Determine the [x, y] coordinate at the center of the cell enclosing the given text.  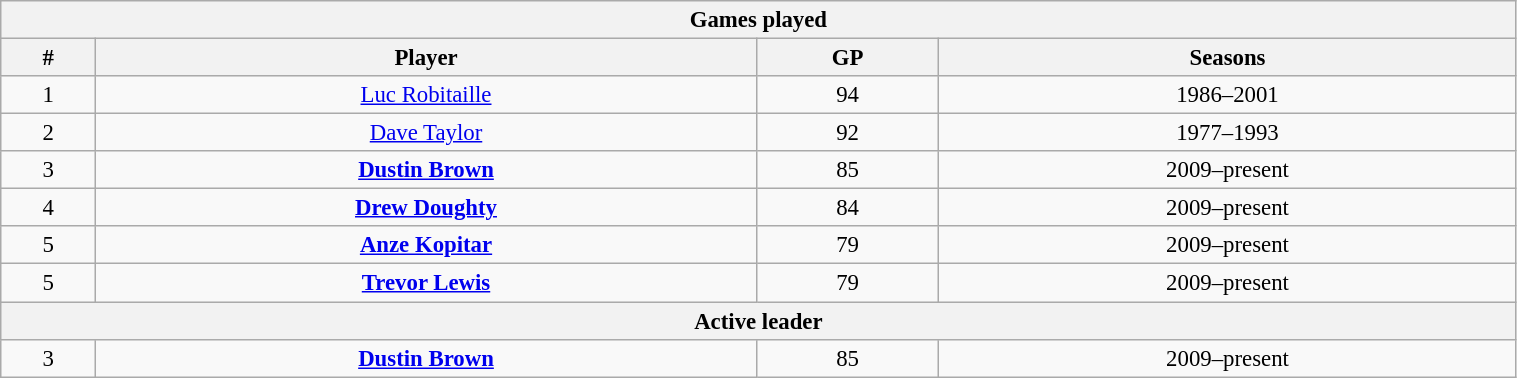
84 [848, 208]
Anze Kopitar [426, 245]
2 [48, 133]
Seasons [1228, 58]
Drew Doughty [426, 208]
1 [48, 95]
Player [426, 58]
1986–2001 [1228, 95]
92 [848, 133]
94 [848, 95]
GP [848, 58]
Games played [758, 20]
Active leader [758, 321]
Dave Taylor [426, 133]
Luc Robitaille [426, 95]
# [48, 58]
4 [48, 208]
Trevor Lewis [426, 283]
1977–1993 [1228, 133]
